For the text-containing cell, return its midpoint in [X, Y] coordinate format. 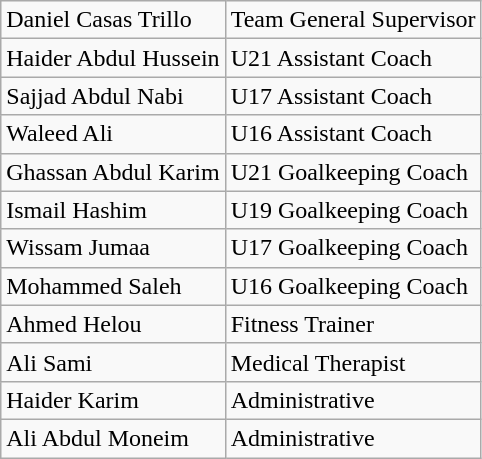
Mohammed Saleh [113, 286]
Ali Abdul Moneim [113, 438]
Ismail Hashim [113, 210]
U21 Assistant Coach [353, 58]
Ahmed Helou [113, 324]
Haider Karim [113, 400]
Ali Sami [113, 362]
U16 Assistant Coach [353, 134]
Haider Abdul Hussein [113, 58]
Fitness Trainer [353, 324]
U17 Assistant Coach [353, 96]
U19 Goalkeeping Coach [353, 210]
Ghassan Abdul Karim [113, 172]
Team General Supervisor [353, 20]
U17 Goalkeeping Coach [353, 248]
U21 Goalkeeping Coach [353, 172]
U16 Goalkeeping Coach [353, 286]
Medical Therapist [353, 362]
Waleed Ali [113, 134]
Wissam Jumaa [113, 248]
Sajjad Abdul Nabi [113, 96]
Daniel Casas Trillo [113, 20]
